Scan for the cell matching the given text and deliver its [X, Y] coordinate at center. 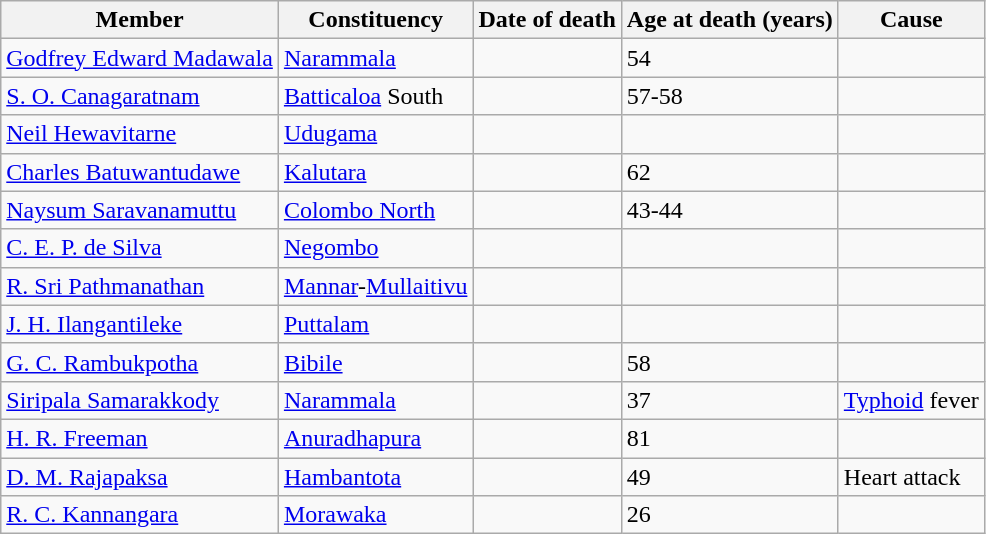
J. H. Ilangantileke [140, 324]
62 [730, 172]
H. R. Freeman [140, 438]
Cause [911, 20]
R. C. Kannangara [140, 515]
R. Sri Pathmanathan [140, 286]
Age at death (years) [730, 20]
Puttalam [376, 324]
54 [730, 58]
C. E. P. de Silva [140, 248]
Bibile [376, 362]
D. M. Rajapaksa [140, 477]
Hambantota [376, 477]
43-44 [730, 210]
Godfrey Edward Madawala [140, 58]
Neil Hewavitarne [140, 134]
Charles Batuwantudawe [140, 172]
26 [730, 515]
57-58 [730, 96]
37 [730, 400]
Mannar-Mullaitivu [376, 286]
Date of death [547, 20]
Morawaka [376, 515]
Udugama [376, 134]
Siripala Samarakkody [140, 400]
81 [730, 438]
Anuradhapura [376, 438]
Constituency [376, 20]
Typhoid fever [911, 400]
Batticaloa South [376, 96]
58 [730, 362]
Colombo North [376, 210]
G. C. Rambukpotha [140, 362]
Naysum Saravanamuttu [140, 210]
Negombo [376, 248]
S. O. Canagaratnam [140, 96]
49 [730, 477]
Heart attack [911, 477]
Kalutara [376, 172]
Member [140, 20]
